Return the (x, y) coordinate for the center point of the cell that contains the specified text.  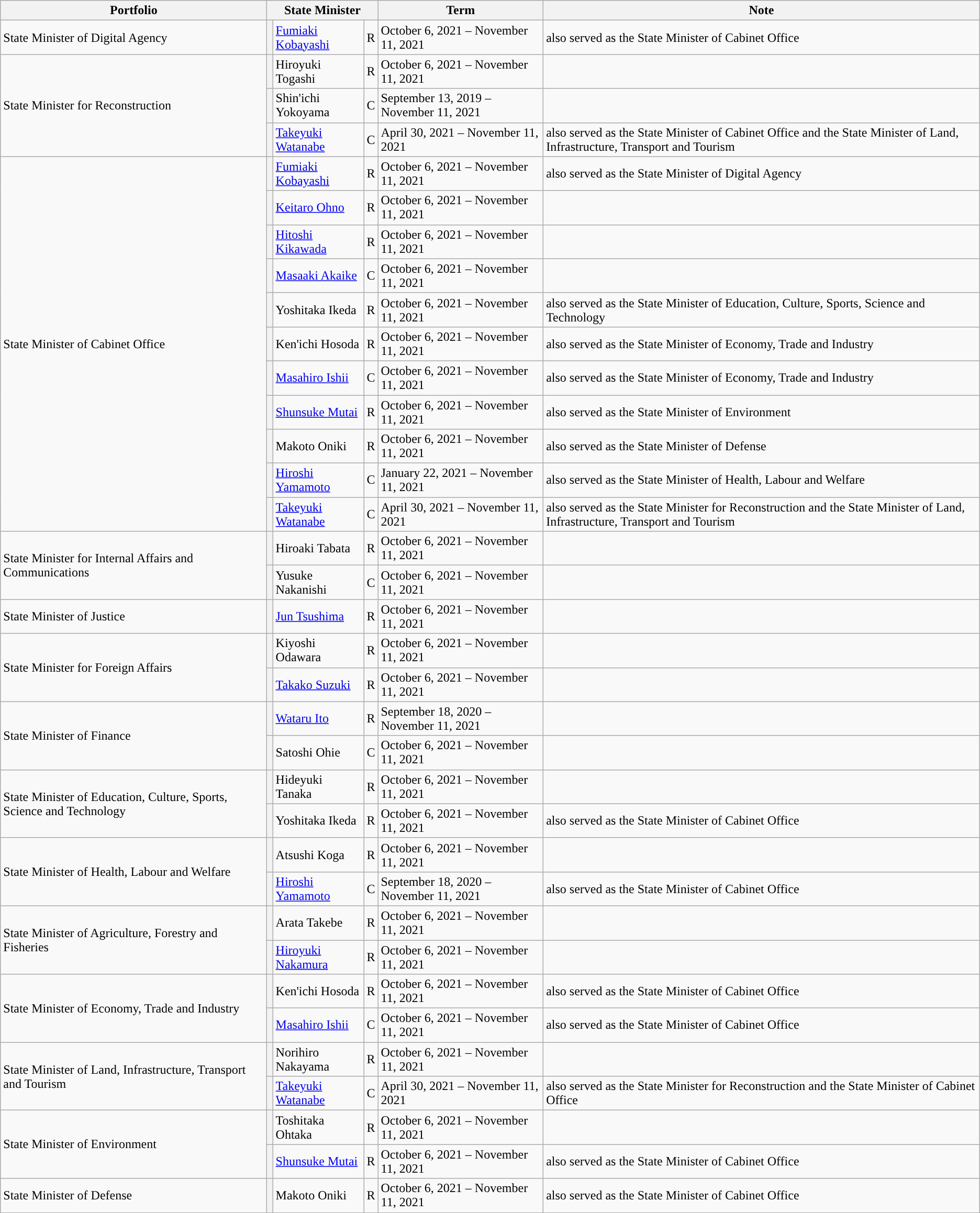
also served as the State Minister for Reconstruction and the State Minister of Land, Infrastructure, Transport and Tourism (762, 514)
Atsushi Koga (318, 854)
State Minister of Economy, Trade and Industry (134, 1008)
Masaaki Akaike (318, 275)
State Minister of Land, Infrastructure, Transport and Tourism (134, 1076)
also served as the State Minister for Reconstruction and the State Minister of Cabinet Office (762, 1093)
also served as the State Minister of Health, Labour and Welfare (762, 481)
State Minister (322, 10)
State Minister for Reconstruction (134, 106)
State Minister of Education, Culture, Sports, Science and Technology (134, 804)
State Minister of Agriculture, Forestry and Fisheries (134, 940)
State Minister for Foreign Affairs (134, 667)
Shin'ichi Yokoyama (318, 106)
September 13, 2019 – November 11, 2021 (461, 106)
State Minister for Internal Affairs and Communications (134, 565)
State Minister of Digital Agency (134, 38)
Note (762, 10)
State Minister of Finance (134, 736)
Hideyuki Tanaka (318, 786)
Keitaro Ohno (318, 207)
also served as the State Minister of Digital Agency (762, 174)
Arata Takebe (318, 922)
also served as the State Minister of Cabinet Office and the State Minister of Land, Infrastructure, Transport and Tourism (762, 139)
Satoshi Ohie (318, 753)
also served as the State Minister of Environment (762, 411)
State Minister of Cabinet Office (134, 344)
Hiroyuki Nakamura (318, 957)
January 22, 2021 – November 11, 2021 (461, 481)
Wataru Ito (318, 718)
Portfolio (134, 10)
Hiroyuki Togashi (318, 71)
Kiyoshi Odawara (318, 650)
also served as the State Minister of Education, Culture, Sports, Science and Technology (762, 310)
also served as the State Minister of Defense (762, 446)
Term (461, 10)
Toshitaka Ohtaka (318, 1128)
State Minister of Environment (134, 1144)
Takako Suzuki (318, 685)
Jun Tsushima (318, 617)
State Minister of Health, Labour and Welfare (134, 872)
Norihiro Nakayama (318, 1060)
Hiroaki Tabata (318, 549)
State Minister of Justice (134, 617)
State Minister of Defense (134, 1196)
Yusuke Nakanishi (318, 582)
Hitoshi Kikawada (318, 242)
